From the cell containing the given text, extract its center point as (x, y) coordinate. 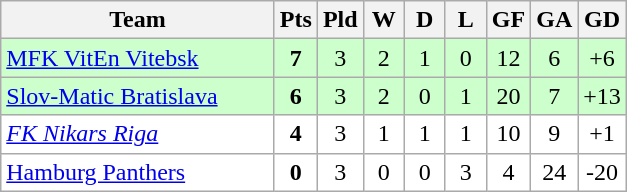
Team (138, 20)
GF (508, 20)
FK Nikars Riga (138, 134)
GA (554, 20)
12 (508, 58)
Pld (340, 20)
24 (554, 172)
Slov-Matic Bratislava (138, 96)
W (384, 20)
10 (508, 134)
D (424, 20)
9 (554, 134)
MFK VitEn Vitebsk (138, 58)
+1 (602, 134)
L (466, 20)
+6 (602, 58)
+13 (602, 96)
20 (508, 96)
GD (602, 20)
Hamburg Panthers (138, 172)
-20 (602, 172)
Pts (296, 20)
